Return [X, Y] of the center of cell containing provided text 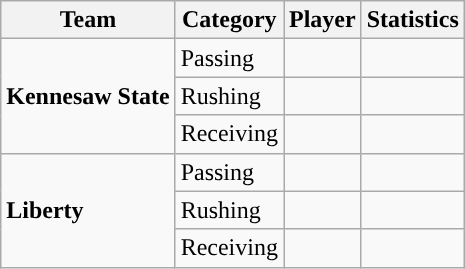
Liberty [88, 210]
Team [88, 20]
Category [229, 20]
Player [323, 20]
Statistics [412, 20]
Kennesaw State [88, 96]
